Return the (x, y) coordinate for the center point of the cell that contains the specified text.  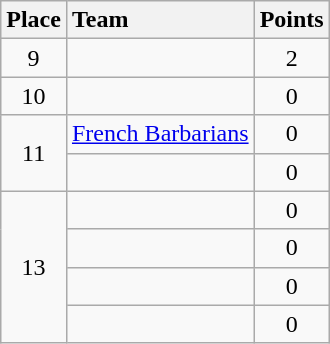
11 (34, 153)
10 (34, 96)
Points (292, 20)
Team (160, 20)
French Barbarians (160, 134)
9 (34, 58)
2 (292, 58)
13 (34, 267)
Place (34, 20)
